Detect which cell encompasses the target text, then output its [x, y] center coordinate. 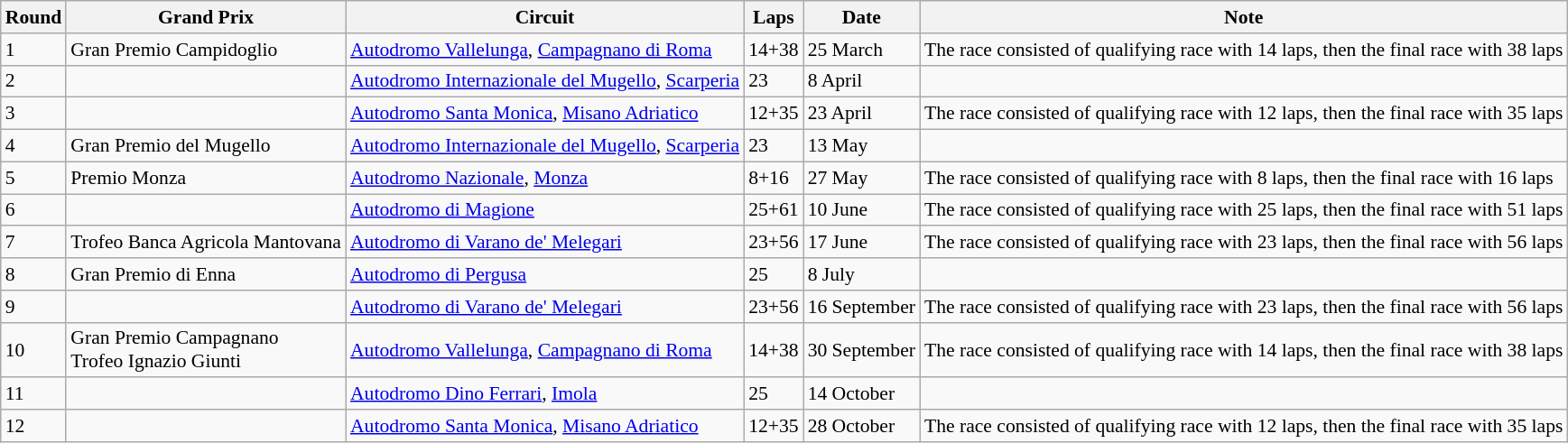
6 [34, 210]
Autodromo Nazionale, Monza [545, 178]
23 April [861, 114]
The race consisted of qualifying race with 25 laps, then the final race with 51 laps [1244, 210]
Date [861, 17]
Premio Monza [206, 178]
Round [34, 17]
7 [34, 243]
Grand Prix [206, 17]
10 [34, 350]
27 May [861, 178]
10 June [861, 210]
14 October [861, 394]
Gran Premio Campidoglio [206, 50]
25 March [861, 50]
5 [34, 178]
Circuit [545, 17]
12 [34, 426]
9 [34, 307]
2 [34, 81]
The race consisted of qualifying race with 8 laps, then the final race with 16 laps [1244, 178]
30 September [861, 350]
8 July [861, 274]
Gran Premio CampagnanoTrofeo Ignazio Giunti [206, 350]
Trofeo Banca Agricola Mantovana [206, 243]
8 April [861, 81]
25+61 [773, 210]
11 [34, 394]
8+16 [773, 178]
28 October [861, 426]
4 [34, 146]
13 May [861, 146]
3 [34, 114]
16 September [861, 307]
Gran Premio di Enna [206, 274]
Autodromo di Magione [545, 210]
17 June [861, 243]
1 [34, 50]
Gran Premio del Mugello [206, 146]
Laps [773, 17]
Autodromo di Pergusa [545, 274]
Autodromo Dino Ferrari, Imola [545, 394]
8 [34, 274]
Note [1244, 17]
